Extract the (X, Y) coordinate from the center of the cell holding the provided text.  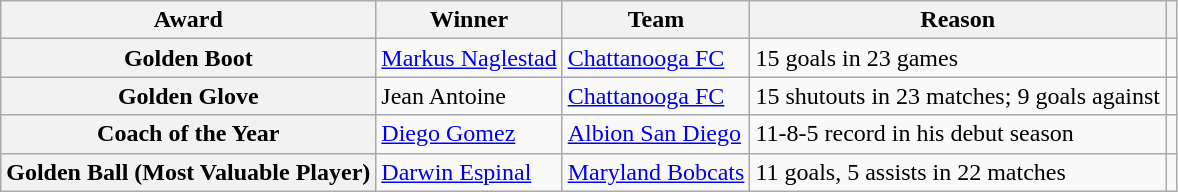
Team (656, 20)
Darwin Espinal (469, 172)
Coach of the Year (188, 134)
Jean Antoine (469, 96)
15 goals in 23 games (958, 58)
11 goals, 5 assists in 22 matches (958, 172)
Golden Boot (188, 58)
Golden Glove (188, 96)
Reason (958, 20)
11-8-5 record in his debut season (958, 134)
Maryland Bobcats (656, 172)
Markus Naglestad (469, 58)
Winner (469, 20)
Diego Gomez (469, 134)
Albion San Diego (656, 134)
Golden Ball (Most Valuable Player) (188, 172)
15 shutouts in 23 matches; 9 goals against (958, 96)
Award (188, 20)
